Detect which cell encompasses the target text, then output its [X, Y] center coordinate. 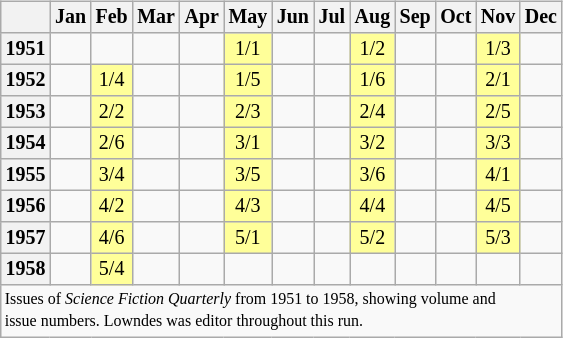
1951 [26, 48]
3/6 [372, 174]
2/4 [372, 112]
Jul [332, 18]
5/1 [248, 238]
2/3 [248, 112]
Dec [541, 18]
1/4 [112, 80]
Sep [416, 18]
4/4 [372, 206]
5/3 [498, 238]
1/1 [248, 48]
1/5 [248, 80]
Nov [498, 18]
5/2 [372, 238]
3/4 [112, 174]
4/5 [498, 206]
Jun [293, 18]
4/3 [248, 206]
2/6 [112, 144]
4/1 [498, 174]
4/2 [112, 206]
2/5 [498, 112]
May [248, 18]
1954 [26, 144]
5/4 [112, 268]
1953 [26, 112]
1952 [26, 80]
1/6 [372, 80]
1957 [26, 238]
3/5 [248, 174]
2/1 [498, 80]
1956 [26, 206]
4/6 [112, 238]
3/1 [248, 144]
1955 [26, 174]
Apr [202, 18]
Feb [112, 18]
Aug [372, 18]
3/2 [372, 144]
1958 [26, 268]
1/3 [498, 48]
Issues of Science Fiction Quarterly from 1951 to 1958, showing volume andissue numbers. Lowndes was editor throughout this run. [282, 311]
2/2 [112, 112]
3/3 [498, 144]
Mar [156, 18]
Jan [70, 18]
Oct [456, 18]
1/2 [372, 48]
